Return the (X, Y) coordinate for the center point of the cell that contains the specified text.  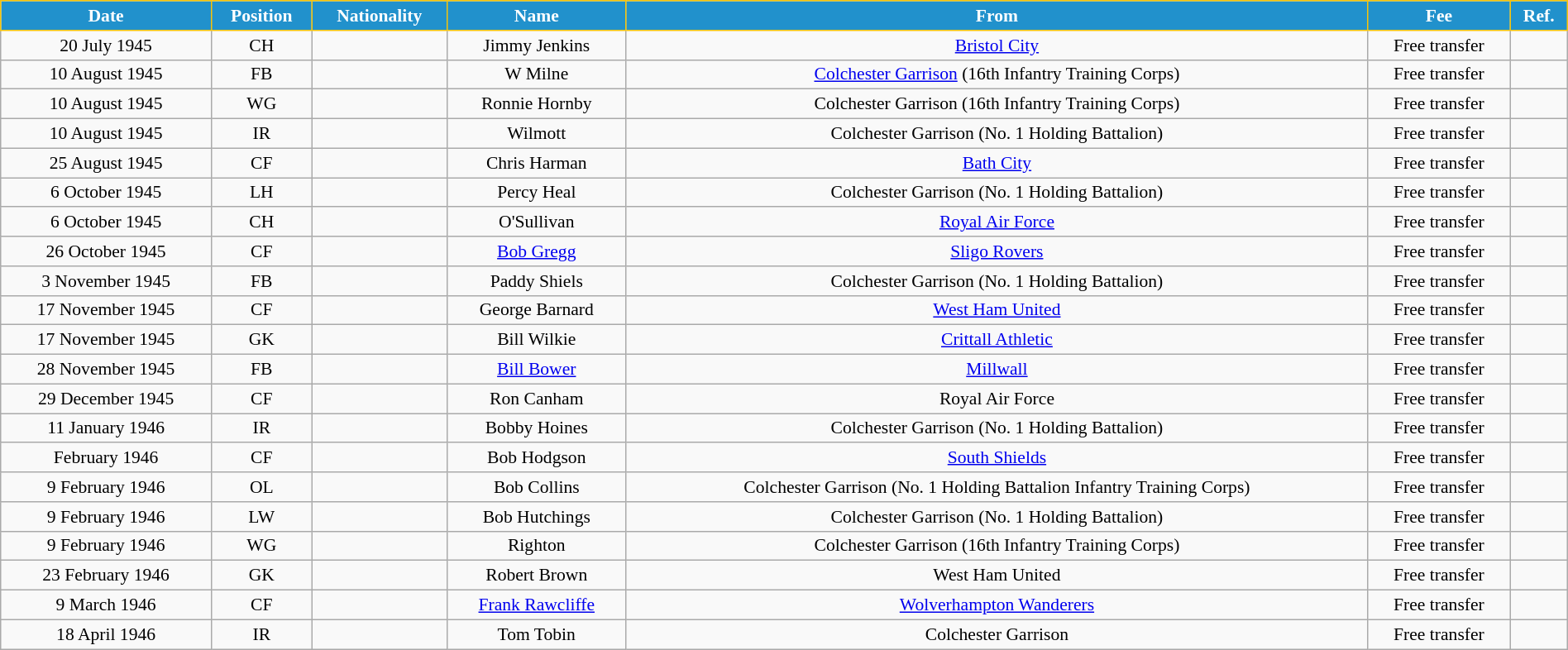
Crittall Athletic (997, 340)
Percy Heal (536, 193)
Date (106, 16)
11 January 1946 (106, 428)
18 April 1946 (106, 634)
Colchester Garrison (No. 1 Holding Battalion Infantry Training Corps) (997, 487)
29 December 1945 (106, 399)
28 November 1945 (106, 370)
Ronnie Hornby (536, 104)
Ron Canham (536, 399)
South Shields (997, 458)
25 August 1945 (106, 163)
From (997, 16)
Frank Rawcliffe (536, 605)
Bill Wilkie (536, 340)
Wolverhampton Wanderers (997, 605)
Bobby Hoines (536, 428)
Millwall (997, 370)
Position (261, 16)
Bob Hutchings (536, 517)
Robert Brown (536, 576)
Bath City (997, 163)
Colchester Garrison (997, 634)
Righton (536, 546)
Bob Collins (536, 487)
9 March 1946 (106, 605)
3 November 1945 (106, 281)
February 1946 (106, 458)
LH (261, 193)
Jimmy Jenkins (536, 45)
Wilmott (536, 134)
Fee (1439, 16)
LW (261, 517)
Bill Bower (536, 370)
Bob Gregg (536, 251)
Bristol City (997, 45)
Name (536, 16)
W Milne (536, 74)
Paddy Shiels (536, 281)
Nationality (379, 16)
OL (261, 487)
Bob Hodgson (536, 458)
Sligo Rovers (997, 251)
26 October 1945 (106, 251)
Ref. (1538, 16)
20 July 1945 (106, 45)
George Barnard (536, 310)
23 February 1946 (106, 576)
O'Sullivan (536, 222)
Chris Harman (536, 163)
Tom Tobin (536, 634)
